Return the [X, Y] coordinate for the center point of the cell that contains the specified text.  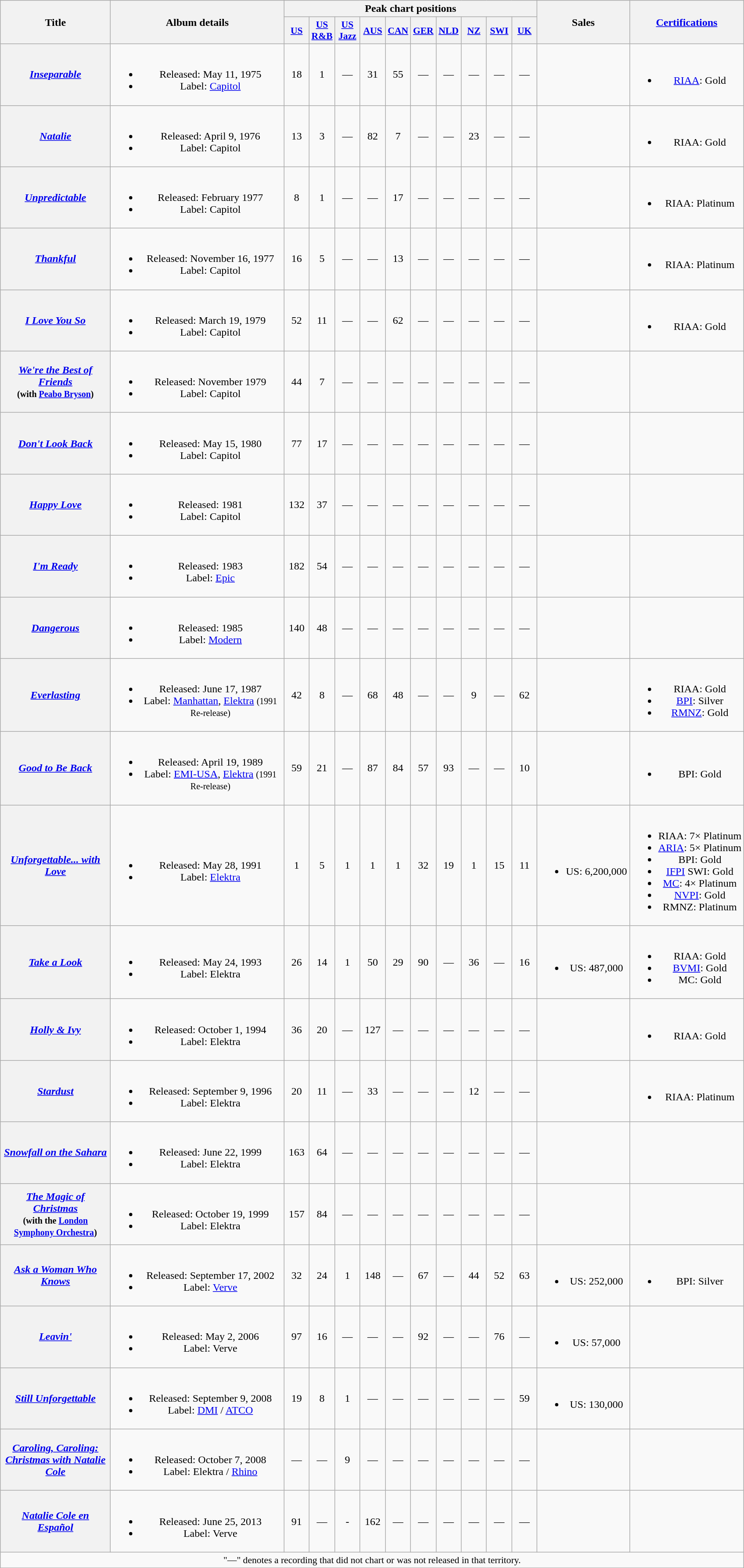
29 [398, 963]
162 [373, 1521]
77 [297, 443]
Peak chart positions [411, 9]
Still Unforgettable [55, 1398]
Certifications [686, 22]
Take a Look [55, 963]
92 [424, 1337]
21 [322, 769]
Album details [198, 22]
90 [424, 963]
Natalie [55, 136]
87 [373, 769]
Released: September 9, 2008Label: DMI / ATCO [198, 1398]
Released: February 1977Label: Capitol [198, 197]
33 [373, 1091]
Title [55, 22]
Released: May 11, 1975Label: Capitol [198, 75]
163 [297, 1153]
148 [373, 1275]
31 [373, 75]
91 [297, 1521]
We're the Best of Friends(with Peabo Bryson) [55, 382]
Released: June 22, 1999Label: Elektra [198, 1153]
182 [297, 566]
10 [525, 769]
Unpredictable [55, 197]
RIAA: GoldBPI: SilverRMNZ: Gold [686, 695]
Happy Love [55, 505]
Sales [583, 22]
93 [449, 769]
23 [474, 136]
BPI: Silver [686, 1275]
97 [297, 1337]
Holly & Ivy [55, 1030]
Good to Be Back [55, 769]
Released: September 17, 2002Label: Verve [198, 1275]
Released: May 28, 1991Label: Elektra [198, 865]
RIAA: GoldBVMI: GoldMC: Gold [686, 963]
Released: April 19, 1989Label: EMI-USA, Elektra (1991 Re-release) [198, 769]
Released: November 1979Label: Capitol [198, 382]
Caroling, Caroling: Christmas with Natalie Cole [55, 1460]
Released: June 25, 2013Label: Verve [198, 1521]
AUS [373, 31]
NLD [449, 31]
USJazz [348, 31]
US [297, 31]
I Love You So [55, 320]
Released: October 19, 1999Label: Elektra [198, 1214]
55 [398, 75]
82 [373, 136]
Unforgettable... with Love [55, 865]
132 [297, 505]
US: 487,000 [583, 963]
37 [322, 505]
Everlasting [55, 695]
USR&B [322, 31]
Ask a Woman Who Knows [55, 1275]
Released: October 7, 2008Label: Elektra / Rhino [198, 1460]
Leavin' [55, 1337]
US: 130,000 [583, 1398]
UK [525, 31]
63 [525, 1275]
US: 6,200,000 [583, 865]
GER [424, 31]
US: 57,000 [583, 1337]
Inseparable [55, 75]
127 [373, 1030]
BPI: Gold [686, 769]
Released: May 24, 1993Label: Elektra [198, 963]
"—" denotes a recording that did not chart or was not released in that territory. [372, 1560]
50 [373, 963]
68 [373, 695]
Thankful [55, 259]
Released: June 17, 1987Label: Manhattan, Elektra (1991 Re-release) [198, 695]
Released: March 19, 1979Label: Capitol [198, 320]
67 [424, 1275]
I'm Ready [55, 566]
The Magic of Christmas(with the London Symphony Orchestra) [55, 1214]
- [348, 1521]
Dangerous [55, 627]
24 [322, 1275]
15 [499, 865]
12 [474, 1091]
CAN [398, 31]
Natalie Cole en Español [55, 1521]
157 [297, 1214]
Released: 1983Label: Epic [198, 566]
64 [322, 1153]
140 [297, 627]
Released: 1981Label: Capitol [198, 505]
18 [297, 75]
SWI [499, 31]
Released: May 2, 2006Label: Verve [198, 1337]
Snowfall on the Sahara [55, 1153]
Released: 1985Label: Modern [198, 627]
42 [297, 695]
Stardust [55, 1091]
Released: November 16, 1977Label: Capitol [198, 259]
54 [322, 566]
Released: October 1, 1994Label: Elektra [198, 1030]
Released: April 9, 1976Label: Capitol [198, 136]
US: 252,000 [583, 1275]
Released: May 15, 1980Label: Capitol [198, 443]
RIAA: 7× PlatinumARIA: 5× PlatinumBPI: GoldIFPI SWI: GoldMC: 4× PlatinumNVPI: GoldRMNZ: Platinum [686, 865]
57 [424, 769]
NZ [474, 31]
3 [322, 136]
Released: September 9, 1996Label: Elektra [198, 1091]
26 [297, 963]
Don't Look Back [55, 443]
76 [499, 1337]
14 [322, 963]
